Locate the cell with the specified text and output its (x, y) center coordinate. 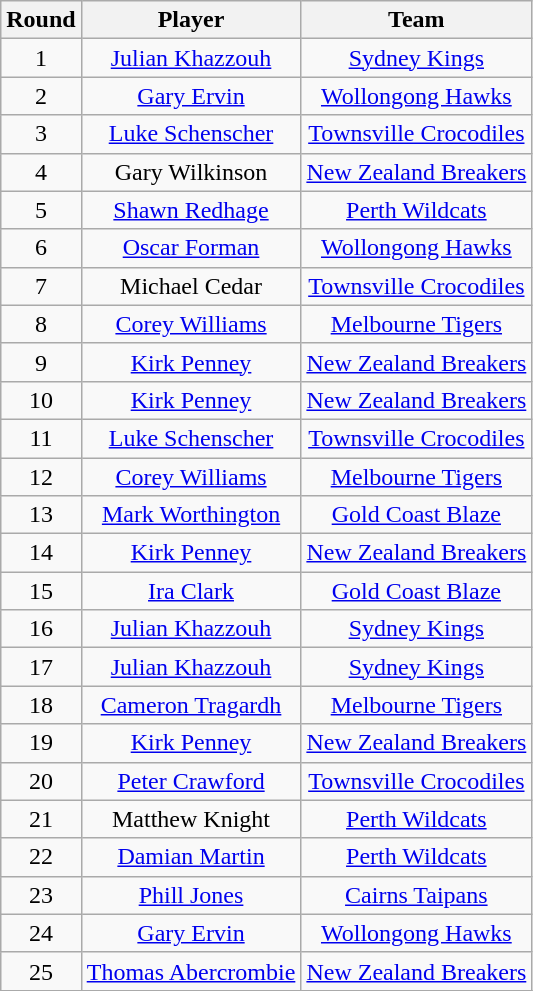
1 (41, 58)
Player (191, 20)
Cameron Tragardh (191, 705)
3 (41, 134)
6 (41, 248)
Damian Martin (191, 857)
Mark Worthington (191, 515)
2 (41, 96)
9 (41, 362)
17 (41, 667)
16 (41, 629)
11 (41, 438)
19 (41, 743)
4 (41, 172)
12 (41, 477)
Thomas Abercrombie (191, 971)
25 (41, 971)
Team (416, 20)
Oscar Forman (191, 248)
Matthew Knight (191, 819)
18 (41, 705)
Michael Cedar (191, 286)
21 (41, 819)
20 (41, 781)
Peter Crawford (191, 781)
23 (41, 895)
5 (41, 210)
13 (41, 515)
Cairns Taipans (416, 895)
Phill Jones (191, 895)
24 (41, 933)
Ira Clark (191, 591)
Gary Wilkinson (191, 172)
7 (41, 286)
22 (41, 857)
14 (41, 553)
8 (41, 324)
15 (41, 591)
10 (41, 400)
Shawn Redhage (191, 210)
Round (41, 20)
